From the cell containing the given text, extract its center point as [x, y] coordinate. 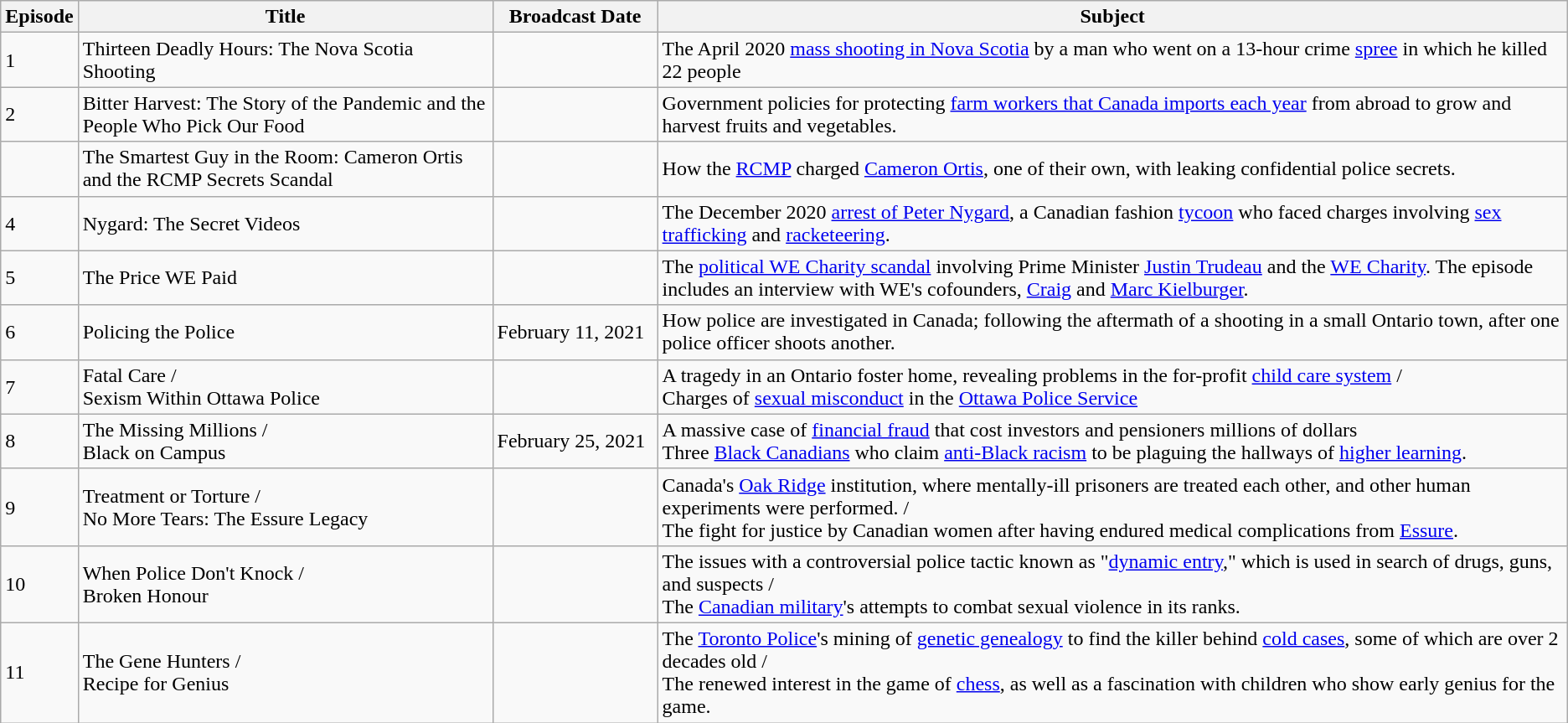
Thirteen Deadly Hours: The Nova Scotia Shooting [285, 60]
2 [39, 114]
Government policies for protecting farm workers that Canada imports each year from abroad to grow and harvest fruits and vegetables. [1112, 114]
February 11, 2021 [575, 332]
Episode [39, 17]
February 25, 2021 [575, 441]
Fatal Care /Sexism Within Ottawa Police [285, 387]
The Smartest Guy in the Room: Cameron Ortis and the RCMP Secrets Scandal [285, 169]
Nygard: The Secret Videos [285, 223]
5 [39, 278]
The Gene Hunters /Recipe for Genius [285, 672]
10 [39, 584]
Policing the Police [285, 332]
Treatment or Torture /No More Tears: The Essure Legacy [285, 507]
The Missing Millions /Black on Campus [285, 441]
When Police Don't Knock /Broken Honour [285, 584]
11 [39, 672]
How police are investigated in Canada; following the aftermath of a shooting in a small Ontario town, after one police officer shoots another. [1112, 332]
8 [39, 441]
How the RCMP charged Cameron Ortis, one of their own, with leaking confidential police secrets. [1112, 169]
Title [285, 17]
Bitter Harvest: The Story of the Pandemic and the People Who Pick Our Food [285, 114]
4 [39, 223]
The April 2020 mass shooting in Nova Scotia by a man who went on a 13-hour crime spree in which he killed 22 people [1112, 60]
The December 2020 arrest of Peter Nygard, a Canadian fashion tycoon who faced charges involving sex trafficking and racketeering. [1112, 223]
6 [39, 332]
9 [39, 507]
1 [39, 60]
7 [39, 387]
Broadcast Date [575, 17]
Subject [1112, 17]
The Price WE Paid [285, 278]
